Find where the given text appears and provide that cell's center as (x, y) coordinate. 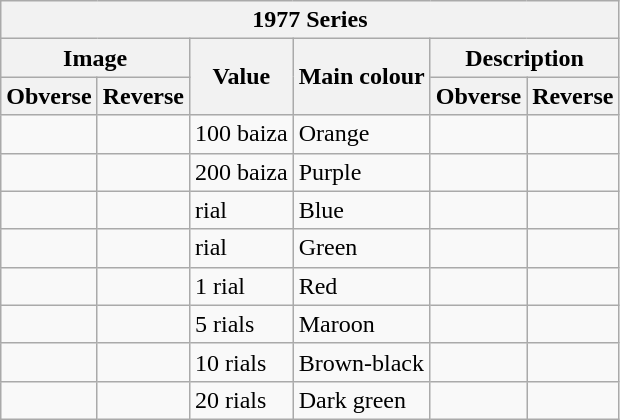
Maroon (362, 324)
Purple (362, 172)
100 baiza (241, 134)
Description (524, 58)
Orange (362, 134)
10 rials (241, 362)
Dark green (362, 400)
Red (362, 286)
Blue (362, 210)
Image (96, 58)
5 rials (241, 324)
1977 Series (310, 20)
1 rial (241, 286)
Brown-black (362, 362)
Main colour (362, 77)
Value (241, 77)
Green (362, 248)
20 rials (241, 400)
200 baiza (241, 172)
